Locate the cell with the specified text and output its [x, y] center coordinate. 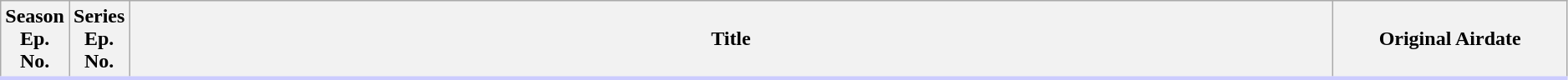
Original Airdate [1450, 40]
SeriesEp. No. [99, 40]
Title [731, 40]
SeasonEp. No. [35, 40]
